Capture the cell that displays the provided text and extract its [x, y] central coordinate. 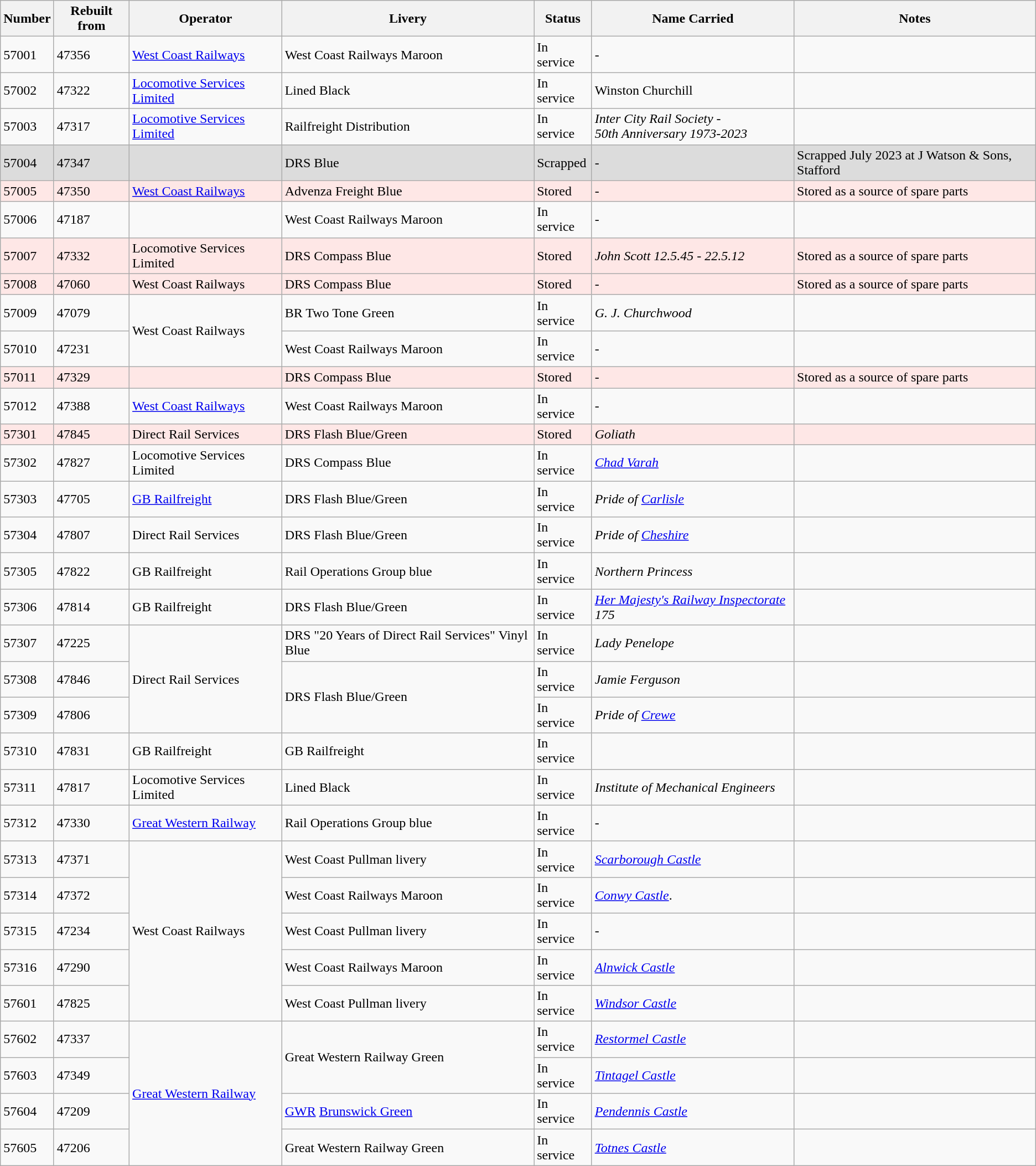
Pendennis Castle [693, 1112]
47845 [91, 435]
57001 [27, 54]
57315 [27, 931]
47825 [91, 1003]
Scrapped [563, 163]
Restormel Castle [693, 1040]
Pride of Carlisle [693, 499]
47332 [91, 256]
47827 [91, 463]
57012 [27, 405]
57310 [27, 751]
57316 [27, 967]
Inter City Rail Society - 50th Anniversary 1973-2023 [693, 126]
57308 [27, 679]
57314 [27, 895]
47347 [91, 163]
47822 [91, 571]
47356 [91, 54]
47388 [91, 405]
47817 [91, 787]
John Scott 12.5.45 - 22.5.12 [693, 256]
Windsor Castle [693, 1003]
57313 [27, 859]
57303 [27, 499]
Railfreight Distribution [408, 126]
Rebuilt from [91, 19]
47187 [91, 219]
47234 [91, 931]
57304 [27, 535]
47350 [91, 191]
Pride of Crewe [693, 715]
Goliath [693, 435]
47814 [91, 607]
47831 [91, 751]
47060 [91, 284]
57602 [27, 1040]
57002 [27, 91]
Number [27, 19]
DRS Blue [408, 163]
57004 [27, 163]
47807 [91, 535]
Notes [915, 19]
57006 [27, 219]
57306 [27, 607]
Northern Princess [693, 571]
57305 [27, 571]
57604 [27, 1112]
47806 [91, 715]
47322 [91, 91]
57312 [27, 823]
57309 [27, 715]
47209 [91, 1112]
Lady Penelope [693, 643]
G. J. Churchwood [693, 312]
57307 [27, 643]
BR Two Tone Green [408, 312]
Winston Churchill [693, 91]
Advenza Freight Blue [408, 191]
57003 [27, 126]
47371 [91, 859]
Totnes Castle [693, 1147]
47337 [91, 1040]
Chad Varah [693, 463]
47330 [91, 823]
57311 [27, 787]
47225 [91, 643]
GWR Brunswick Green [408, 1112]
57010 [27, 349]
DRS "20 Years of Direct Rail Services" Vinyl Blue [408, 643]
Operator [206, 19]
Institute of Mechanical Engineers [693, 787]
47317 [91, 126]
Pride of Cheshire [693, 535]
57005 [27, 191]
57011 [27, 377]
47206 [91, 1147]
Her Majesty's Railway Inspectorate 175 [693, 607]
47846 [91, 679]
47372 [91, 895]
57601 [27, 1003]
Jamie Ferguson [693, 679]
57008 [27, 284]
Scrapped July 2023 at J Watson & Sons, Stafford [915, 163]
47705 [91, 499]
47079 [91, 312]
Livery [408, 19]
Status [563, 19]
Tintagel Castle [693, 1075]
57605 [27, 1147]
Conwy Castle. [693, 895]
Scarborough Castle [693, 859]
Alnwick Castle [693, 967]
57603 [27, 1075]
47290 [91, 967]
57302 [27, 463]
57007 [27, 256]
Name Carried [693, 19]
57009 [27, 312]
47329 [91, 377]
57301 [27, 435]
47231 [91, 349]
47349 [91, 1075]
